Capture the cell that displays the provided text and extract its (x, y) central coordinate. 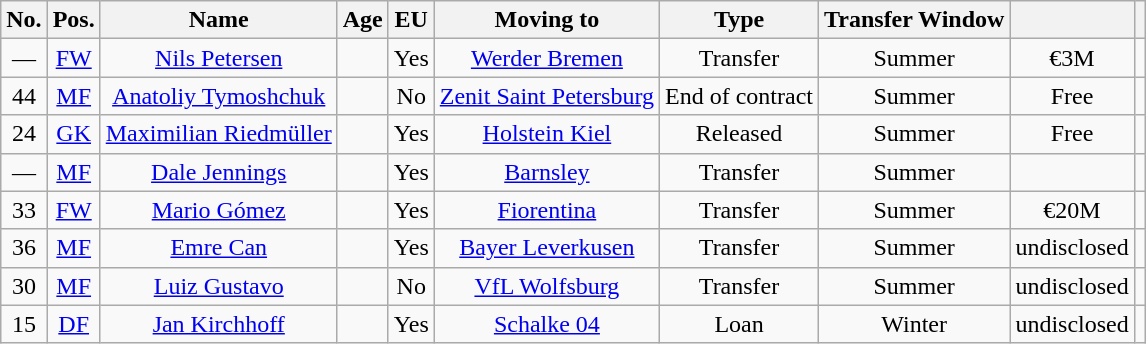
€20M (1072, 210)
Jan Kirchhoff (218, 324)
44 (24, 96)
24 (24, 134)
Schalke 04 (546, 324)
15 (24, 324)
VfL Wolfsburg (546, 286)
Released (740, 134)
Transfer Window (914, 20)
30 (24, 286)
GK (74, 134)
Nils Petersen (218, 58)
Maximilian Riedmüller (218, 134)
Mario Gómez (218, 210)
Bayer Leverkusen (546, 248)
Name (218, 20)
Moving to (546, 20)
End of contract (740, 96)
EU (411, 20)
Pos. (74, 20)
33 (24, 210)
Anatoliy Tymoshchuk (218, 96)
€3M (1072, 58)
DF (74, 324)
Dale Jennings (218, 172)
No. (24, 20)
Emre Can (218, 248)
Barnsley (546, 172)
Loan (740, 324)
Fiorentina (546, 210)
Werder Bremen (546, 58)
Age (362, 20)
Luiz Gustavo (218, 286)
36 (24, 248)
Winter (914, 324)
Type (740, 20)
Holstein Kiel (546, 134)
Zenit Saint Petersburg (546, 96)
